Pinpoint the cell where the given text exists, returning its [X, Y] midpoint coordinate. 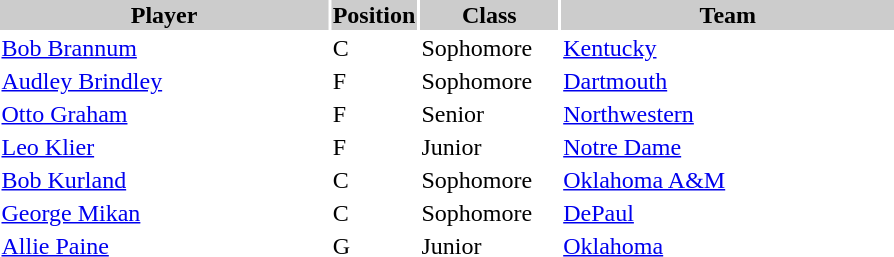
Senior [490, 114]
Junior [490, 147]
Team [728, 15]
Oklahoma A&M [728, 180]
Dartmouth [728, 81]
DePaul [728, 213]
Bob Brannum [164, 48]
Audley Brindley [164, 81]
Class [490, 15]
Bob Kurland [164, 180]
Position [374, 15]
Kentucky [728, 48]
Northwestern [728, 114]
Player [164, 15]
Notre Dame [728, 147]
George Mikan [164, 213]
Leo Klier [164, 147]
Otto Graham [164, 114]
